For the text-containing cell, return its midpoint in (x, y) coordinate format. 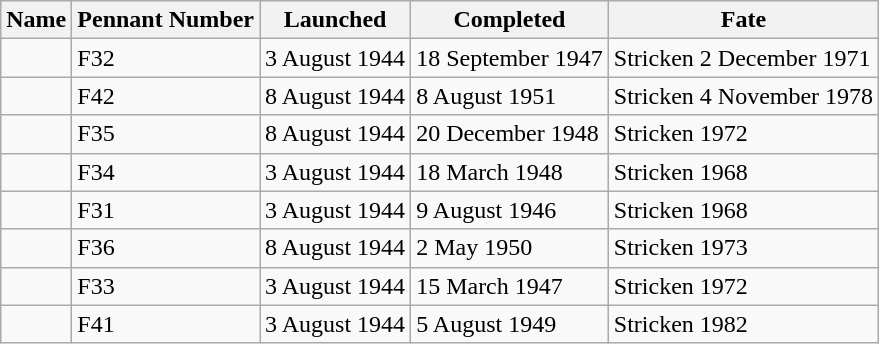
Completed (510, 20)
F35 (166, 134)
Stricken 4 November 1978 (743, 96)
F34 (166, 172)
Name (36, 20)
F31 (166, 210)
F42 (166, 96)
5 August 1949 (510, 324)
Fate (743, 20)
Pennant Number (166, 20)
F41 (166, 324)
F32 (166, 58)
F33 (166, 286)
Stricken 2 December 1971 (743, 58)
Stricken 1973 (743, 248)
20 December 1948 (510, 134)
Stricken 1982 (743, 324)
F36 (166, 248)
18 September 1947 (510, 58)
2 May 1950 (510, 248)
18 March 1948 (510, 172)
15 March 1947 (510, 286)
8 August 1951 (510, 96)
Launched (336, 20)
9 August 1946 (510, 210)
